Extract the [x, y] coordinate from the center of the cell holding the provided text.  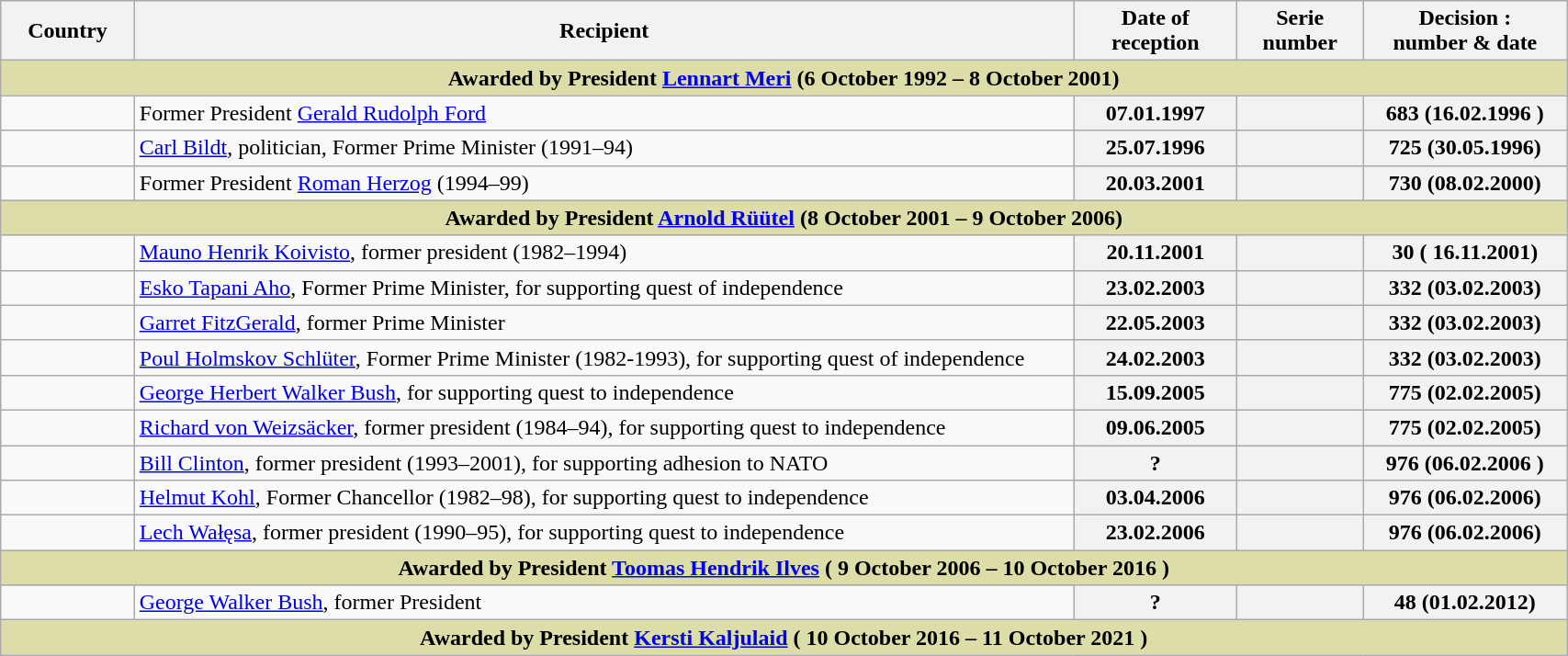
Richard von Weizsäcker, former president (1984–94), for supporting quest to independence [604, 427]
20.03.2001 [1156, 183]
Garret FitzGerald, former Prime Minister [604, 322]
Former President Gerald Rudolph Ford [604, 113]
03.04.2006 [1156, 498]
Poul Holmskov Schlüter, Former Prime Minister (1982-1993), for supporting quest of independence [604, 357]
22.05.2003 [1156, 322]
23.02.2003 [1156, 288]
Decision :number & date [1465, 31]
Awarded by President Arnold Rüütel (8 October 2001 – 9 October 2006) [784, 218]
725 (30.05.1996) [1465, 148]
09.06.2005 [1156, 427]
George Herbert Walker Bush, for supporting quest to independence [604, 392]
Awarded by President Toomas Hendrik Ilves ( 9 October 2006 – 10 October 2016 ) [784, 568]
30 ( 16.11.2001) [1465, 253]
Awarded by President Lennart Meri (6 October 1992 – 8 October 2001) [784, 78]
George Walker Bush, former President [604, 603]
Esko Tapani Aho, Former Prime Minister, for supporting quest of independence [604, 288]
20.11.2001 [1156, 253]
Recipient [604, 31]
Lech Wałęsa, former president (1990–95), for supporting quest to independence [604, 533]
07.01.1997 [1156, 113]
Bill Clinton, former president (1993–2001), for supporting adhesion to NATO [604, 462]
Country [68, 31]
Date of reception [1156, 31]
Mauno Henrik Koivisto, former president (1982–1994) [604, 253]
48 (01.02.2012) [1465, 603]
Former President Roman Herzog (1994–99) [604, 183]
Carl Bildt, politician, Former Prime Minister (1991–94) [604, 148]
683 (16.02.1996 ) [1465, 113]
Serie number [1300, 31]
730 (08.02.2000) [1465, 183]
Awarded by President Kersti Kaljulaid ( 10 October 2016 – 11 October 2021 ) [784, 638]
25.07.1996 [1156, 148]
23.02.2006 [1156, 533]
15.09.2005 [1156, 392]
Helmut Kohl, Former Chancellor (1982–98), for supporting quest to independence [604, 498]
24.02.2003 [1156, 357]
976 (06.02.2006 ) [1465, 462]
